Find where the given text appears and provide that cell's center as (x, y) coordinate. 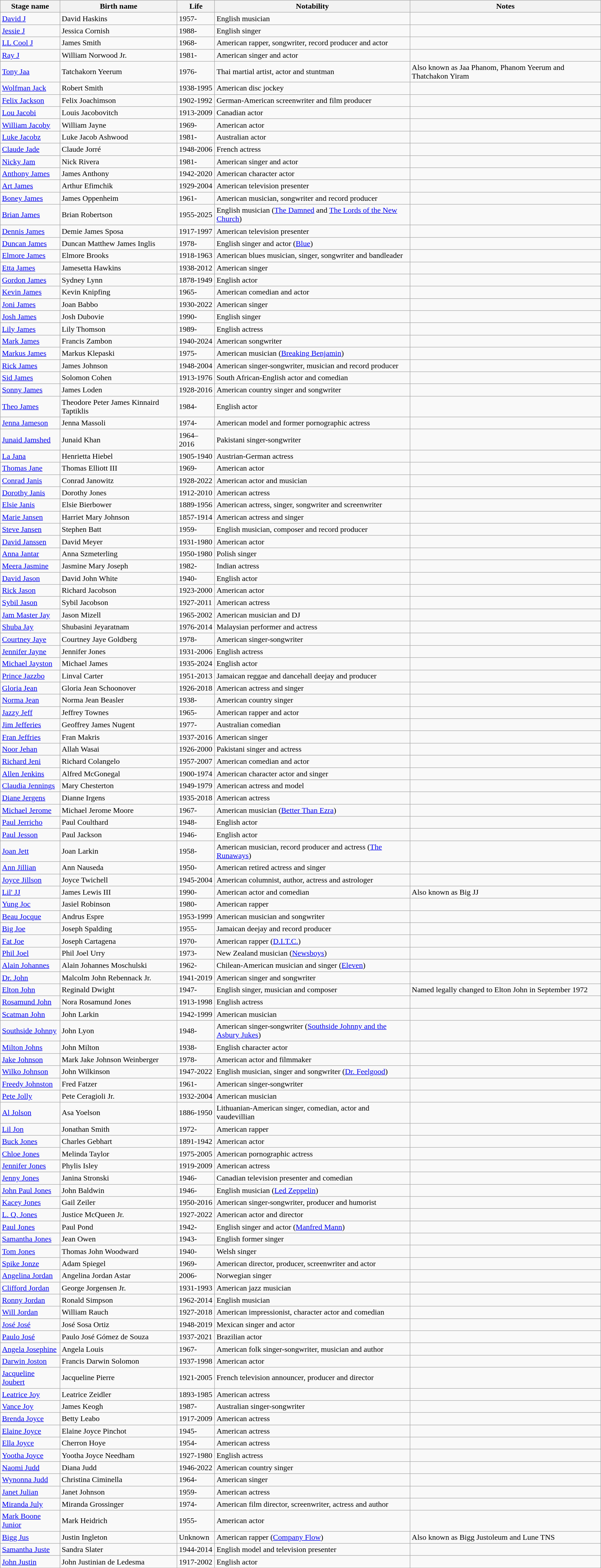
Joni James (30, 304)
Fat Joe (30, 941)
1957-2007 (196, 761)
Stage name (30, 6)
Jasiel Robinson (119, 904)
Paul Jerricho (30, 822)
1950-2016 (196, 1203)
Adam Spiegel (119, 1264)
1954- (196, 1443)
Milton Johns (30, 1047)
William Norwood Jr. (119, 55)
James Anthony (119, 174)
American disc jockey (312, 88)
Tatchakorn Yeerum (119, 72)
American director, producer, screenwriter and actor (312, 1264)
Jean Owen (119, 1239)
Etta James (30, 268)
Richard Jacobson (119, 591)
Elaine Joyce (30, 1431)
Kacey Jones (30, 1203)
English character actor (312, 1047)
1977- (196, 725)
Conrad Janowitz (119, 481)
Allen Jenkins (30, 773)
Mark Jake Johnson Weinberger (119, 1060)
Junaid Khan (119, 439)
Allah Wasai (119, 749)
Bigg Jus (30, 1537)
Mary Chesterton (119, 786)
Francis Zambon (119, 341)
1970- (196, 941)
Fred Fatzer (119, 1084)
Ann Jillian (30, 868)
Kevin James (30, 292)
1972- (196, 1129)
American model and former pornographic actress (312, 423)
Claude Jorré (119, 149)
1982- (196, 566)
Paulo José (30, 1337)
Indian actress (312, 566)
1889-1956 (196, 505)
Also known as Big JJ (505, 892)
Paul Jackson (119, 835)
1965-2002 (196, 615)
1955-2025 (196, 215)
1935-2018 (196, 798)
Brenda Joyce (30, 1419)
American impressionist, character actor and comedian (312, 1312)
English former singer (312, 1239)
1931-1993 (196, 1288)
Buck Jones (30, 1141)
Elton John (30, 990)
William Jacoby (30, 125)
American actor and filmmaker (312, 1060)
American singer-songwriter (Southside Johnny and the Asbury Jukes) (312, 1031)
1976- (196, 72)
Alfred McGonegal (119, 773)
Betty Leabo (119, 1419)
Duncan James (30, 243)
Phylis Isley (119, 1166)
Shuba Jay (30, 627)
Canadian television presenter and comedian (312, 1178)
Arthur Efimchik (119, 186)
Courtney Jaye (30, 639)
Theo James (30, 407)
Jake Johnson (30, 1060)
Paul Coulthard (119, 822)
American musician, songwriter and record producer (312, 198)
Gloria Jean (30, 688)
Alain Johannes Moschulski (119, 965)
Jamesetta Hawkins (119, 268)
American rapper, songwriter, record producer and actor (312, 43)
Nicky Jam (30, 161)
Demie James Sposa (119, 231)
Jasmine Mary Joseph (119, 566)
Dorothy Jones (119, 493)
Joyce Twichell (119, 880)
1918-1963 (196, 256)
Pete Ceragioli Jr. (119, 1096)
American singer-songwriter, producer and humorist (312, 1203)
Australian singer-songwriter (312, 1407)
La Jana (30, 456)
Austrian-German actress (312, 456)
Harriet Mary Johnson (119, 517)
Francis Darwin Solomon (119, 1361)
Gordon James (30, 280)
1900-1974 (196, 773)
Jason Mizell (119, 615)
1975- (196, 353)
1973- (196, 953)
Alain Johannes (30, 965)
1946-2022 (196, 1468)
American musician, record producer and actress (The Runaways) (312, 851)
Robert Smith (119, 88)
Geoffrey James Nugent (119, 725)
1962- (196, 965)
Will Jordan (30, 1312)
Courtney Jaye Goldberg (119, 639)
1962-2014 (196, 1300)
Anna Jantar (30, 554)
1926-2018 (196, 688)
1927-1980 (196, 1455)
American actor and director (312, 1215)
Angela Josephine (30, 1349)
John Justinian de Ledesma (119, 1562)
1942-2020 (196, 174)
Southside Johnny (30, 1031)
1945-2004 (196, 880)
Boney James (30, 198)
Paul Jones (30, 1227)
Sydney Lynn (119, 280)
Gloria Jean Schoonover (119, 688)
American actress, singer, songwriter and screenwriter (312, 505)
Thomas Elliott III (119, 468)
German-American screenwriter and film producer (312, 100)
1905-1940 (196, 456)
Dianne Irgens (119, 798)
Jessie J (30, 31)
1948-2006 (196, 149)
David Haskins (119, 19)
1953-1999 (196, 916)
Gail Zeiler (119, 1203)
Jamaican reggae and dancehall deejay and producer (312, 676)
Elsie Bierbower (119, 505)
1989- (196, 329)
Jam Master Jay (30, 615)
1958- (196, 851)
Mark James (30, 341)
Pakistani singer-songwriter (312, 439)
Henrietta Hiebel (119, 456)
Lily Thomson (119, 329)
American musician and songwriter (312, 916)
David John White (119, 578)
Notability (312, 6)
1943- (196, 1239)
Diane Jergens (30, 798)
1937-2021 (196, 1337)
Also known as Jaa Phanom, Phanom Yeerum and Thatchakon Yiram (505, 72)
Phil Joel Urry (119, 953)
Jamaican deejay and record producer (312, 929)
Jessica Cornish (119, 31)
1987- (196, 1407)
Norwegian singer (312, 1276)
Felix Joachimson (119, 100)
1942- (196, 1227)
Dennis James (30, 231)
Nick Rivera (119, 161)
American rapper (D.I.T.C.) (312, 941)
English musician (Led Zeppelin) (312, 1190)
American pornographic actress (312, 1154)
Malcolm John Rebennack Jr. (119, 977)
South African-English actor and comedian (312, 378)
Luke Jacobz (30, 137)
Australian comedian (312, 725)
Sandra Slater (119, 1549)
L. Q. Jones (30, 1215)
Leatrice Zeidler (119, 1394)
Nora Rosamund Jones (119, 1002)
Life (196, 6)
Christina Ciminella (119, 1480)
English musician, singer and songwriter (Dr. Feelgood) (312, 1072)
Janet Johnson (119, 1492)
John Lyon (119, 1031)
Pete Jolly (30, 1096)
Jenna Massoli (119, 423)
Luke Jacob Ashwood (119, 137)
Elsie Janis (30, 505)
American songwriter (312, 341)
Samantha Juste (30, 1549)
1984- (196, 407)
Michael Jerome Moore (119, 810)
Felix Jackson (30, 100)
Meera Jasmine (30, 566)
Justin Ingleton (119, 1537)
Chloe Jones (30, 1154)
Pakistani singer and actress (312, 749)
Tony Jaa (30, 72)
Welsh singer (312, 1251)
English singer, musician and composer (312, 990)
David J (30, 19)
James Johnson (119, 365)
1950- (196, 868)
Junaid Jamshed (30, 439)
David Janssen (30, 541)
John Paul Jones (30, 1190)
Michael Jayston (30, 664)
Al Jolson (30, 1112)
Mexican singer and actor (312, 1325)
Brazilian actor (312, 1337)
Theodore Peter James Kinnaird Taptiklis (119, 407)
1926-2000 (196, 749)
French television announcer, producer and director (312, 1377)
Polish singer (312, 554)
Lil' JJ (30, 892)
Dr. John (30, 977)
William Rauch (119, 1312)
John Baldwin (119, 1190)
Joyce Jillson (30, 880)
Michael James (119, 664)
Brian Robertson (119, 215)
1919-2009 (196, 1166)
Thomas Jane (30, 468)
1951-2013 (196, 676)
David Meyer (119, 541)
1950-1980 (196, 554)
Birth name (119, 6)
Leatrice Joy (30, 1394)
1912-2010 (196, 493)
Scatman John (30, 1014)
Janina Stronski (119, 1178)
American actor and comedian (312, 892)
1938-1995 (196, 88)
Also known as Bigg Justoleum and Lune TNS (505, 1537)
Beau Jocque (30, 916)
American character actor and singer (312, 773)
John Milton (119, 1047)
Rick James (30, 365)
Canadian actor (312, 113)
Ray J (30, 55)
Paul Pond (119, 1227)
Justice McQueen Jr. (119, 1215)
Lou Jacobi (30, 113)
Joseph Cartagena (119, 941)
Samantha Jones (30, 1239)
1968- (196, 43)
Janet Julian (30, 1492)
Freedy Johnston (30, 1084)
Fran Jeffries (30, 737)
1857-1914 (196, 517)
English musician (The Damned and The Lords of the New Church) (312, 215)
Rosamund John (30, 1002)
Chilean-American musician and singer (Eleven) (312, 965)
Steve Jansen (30, 529)
American musician and DJ (312, 615)
Melinda Taylor (119, 1154)
Sonny James (30, 390)
Elmore Brooks (119, 256)
American columnist, author, actress and astrologer (312, 880)
Naomi Judd (30, 1468)
1944-2014 (196, 1549)
Yung Joc (30, 904)
1948-2019 (196, 1325)
1957- (196, 19)
1932-2004 (196, 1096)
Louis Jacobovitch (119, 113)
Linval Carter (119, 676)
American actor and musician (312, 481)
1938-2012 (196, 268)
Malaysian performer and actress (312, 627)
1937-2016 (196, 737)
1891-1942 (196, 1141)
1942-1999 (196, 1014)
1929-2004 (196, 186)
American retired actress and singer (312, 868)
1928-2016 (196, 390)
Jenny Jones (30, 1178)
Claudia Jennings (30, 786)
Joan Jett (30, 851)
Jacqueline Joubert (30, 1377)
1928-2022 (196, 481)
1923-2000 (196, 591)
Notes (505, 6)
David Jason (30, 578)
Named legally changed to Elton John in September 1972 (505, 990)
1917-1997 (196, 231)
American film director, screenwriter, actress and author (312, 1504)
James Lewis III (119, 892)
American folk singer-songwriter, musician and author (312, 1349)
James Keogh (119, 1407)
John Wilkinson (119, 1072)
Angelina Jordan (30, 1276)
1940-2024 (196, 341)
1878-1949 (196, 280)
1964–2016 (196, 439)
Paulo José Gómez de Souza (119, 1337)
Joan Larkin (119, 851)
1921-2005 (196, 1377)
Sybil Jason (30, 603)
Cherron Hoye (119, 1443)
1913-1976 (196, 378)
Thomas John Woodward (119, 1251)
1913-2009 (196, 113)
English singer and actor (Manfred Mann) (312, 1227)
Markus James (30, 353)
Dorothy Janis (30, 493)
Darwin Joston (30, 1361)
Josh Dubovie (119, 317)
Reginald Dwight (119, 990)
Jacqueline Pierre (119, 1377)
Claude Jade (30, 149)
Vance Joy (30, 1407)
1937-1998 (196, 1361)
George Jorgensen Jr. (119, 1288)
Charles Gebhart (119, 1141)
Joan Babbo (119, 304)
1917-2002 (196, 1562)
English singer and actor (Blue) (312, 243)
American musician (Better Than Ezra) (312, 810)
American jazz musician (312, 1288)
1927-2022 (196, 1215)
Lil Jon (30, 1129)
1930-2022 (196, 304)
Michael Jerome (30, 810)
Solomon Cohen (119, 378)
American singer-songwriter, musician and record producer (312, 365)
Paul Jesson (30, 835)
Lily James (30, 329)
Sid James (30, 378)
José Sosa Ortiz (119, 1325)
Thai martial artist, actor and stuntman (312, 72)
1947- (196, 990)
Phil Joel (30, 953)
Wolfman Jack (30, 88)
Conrad Janis (30, 481)
American character actor (312, 174)
Big Joe (30, 929)
Spike Jonze (30, 1264)
Elaine Joyce Pinchot (119, 1431)
1988- (196, 31)
LL Cool J (30, 43)
Marie Jansen (30, 517)
Prince Jazzbo (30, 676)
1902-1992 (196, 100)
French actress (312, 149)
1948-2004 (196, 365)
Markus Klepaski (119, 353)
Joseph Spalding (119, 929)
Ronald Simpson (119, 1300)
1917-2009 (196, 1419)
Angelina Jordan Astar (119, 1276)
Clifford Jordan (30, 1288)
Ella Joyce (30, 1443)
Jennifer Jayne (30, 652)
John Justin (30, 1562)
Norma Jean Beasler (119, 700)
1964- (196, 1480)
Ronny Jordan (30, 1300)
1927-2011 (196, 603)
1927-2018 (196, 1312)
Richard Jeni (30, 761)
Miranda Grossinger (119, 1504)
José José (30, 1325)
1949-1979 (196, 786)
Shubasini Jeyaratnam (119, 627)
Unknown (196, 1537)
1976-2014 (196, 627)
Anthony James (30, 174)
1935-2024 (196, 664)
Rick Jason (30, 591)
Jazzy Jeff (30, 712)
William Jayne (119, 125)
Brian James (30, 215)
Josh James (30, 317)
New Zealand musician (Newsboys) (312, 953)
John Larkin (119, 1014)
Ann Nauseda (119, 868)
James Loden (119, 390)
Wilko Johnson (30, 1072)
Andrus Espre (119, 916)
Jenna Jameson (30, 423)
American blues musician, singer, songwriter and bandleader (312, 256)
Wynonna Judd (30, 1480)
1931-1980 (196, 541)
American actress and model (312, 786)
2006- (196, 1276)
Yootha Joyce (30, 1455)
American country singer and songwriter (312, 390)
Fran Makris (119, 737)
Yootha Joyce Needham (119, 1455)
English model and television presenter (312, 1549)
1893-1985 (196, 1394)
American rapper (Company Flow) (312, 1537)
Duncan Matthew James Inglis (119, 243)
Jim Jefferies (30, 725)
Sybil Jacobson (119, 603)
Miranda July (30, 1504)
1931-2006 (196, 652)
1945- (196, 1431)
Stephen Batt (119, 529)
1980- (196, 904)
Noor Jehan (30, 749)
1947-2022 (196, 1072)
Diana Judd (119, 1468)
Asa Yoelson (119, 1112)
Mark Boone Junior (30, 1521)
1913-1998 (196, 1002)
1975-2005 (196, 1154)
Kevin Knipfing (119, 292)
Mark Heidrich (119, 1521)
James Smith (119, 43)
Anna Szmeterling (119, 554)
1886-1950 (196, 1112)
American singer and songwriter (312, 977)
American rapper and actor (312, 712)
Tom Jones (30, 1251)
Angela Louis (119, 1349)
Australian actor (312, 137)
Jonathan Smith (119, 1129)
Elmore James (30, 256)
Lithuanian-American singer, comedian, actor and vaudevillian (312, 1112)
Art James (30, 186)
English musician, composer and record producer (312, 529)
American musician (Breaking Benjamin) (312, 353)
Norma Jean (30, 700)
1941-2019 (196, 977)
James Oppenheim (119, 198)
Richard Colangelo (119, 761)
Jeffrey Townes (119, 712)
